Scan for the cell matching the given text and deliver its [X, Y] coordinate at center. 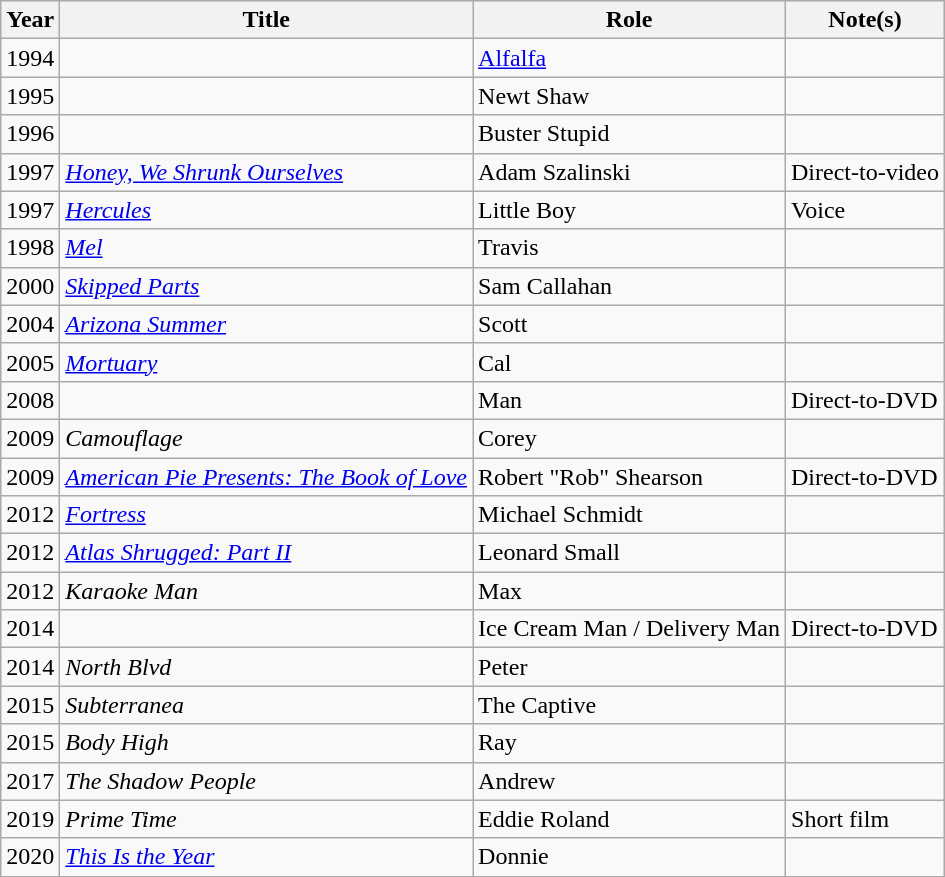
Ray [630, 743]
Camouflage [266, 438]
Mel [266, 248]
Max [630, 591]
2017 [30, 781]
Direct-to-video [866, 172]
2008 [30, 400]
Prime Time [266, 819]
Corey [630, 438]
2019 [30, 819]
Buster Stupid [630, 134]
Hercules [266, 210]
Andrew [630, 781]
Honey, We Shrunk Ourselves [266, 172]
Atlas Shrugged: Part II [266, 553]
Subterranea [266, 705]
Peter [630, 667]
Arizona Summer [266, 324]
The Shadow People [266, 781]
Eddie Roland [630, 819]
This Is the Year [266, 857]
2005 [30, 362]
The Captive [630, 705]
Alfalfa [630, 58]
Cal [630, 362]
Mortuary [266, 362]
American Pie Presents: The Book of Love [266, 477]
1994 [30, 58]
1996 [30, 134]
Year [30, 20]
Fortress [266, 515]
Ice Cream Man / Delivery Man [630, 629]
Adam Szalinski [630, 172]
2004 [30, 324]
Scott [630, 324]
North Blvd [266, 667]
Robert "Rob" Shearson [630, 477]
Role [630, 20]
Sam Callahan [630, 286]
Note(s) [866, 20]
Title [266, 20]
1995 [30, 96]
Body High [266, 743]
Leonard Small [630, 553]
Karaoke Man [266, 591]
2020 [30, 857]
Newt Shaw [630, 96]
1998 [30, 248]
Voice [866, 210]
2000 [30, 286]
Little Boy [630, 210]
Short film [866, 819]
Michael Schmidt [630, 515]
Donnie [630, 857]
Travis [630, 248]
Man [630, 400]
Skipped Parts [266, 286]
